Search for the cell housing the specified text and yield its [x, y] center coordinate. 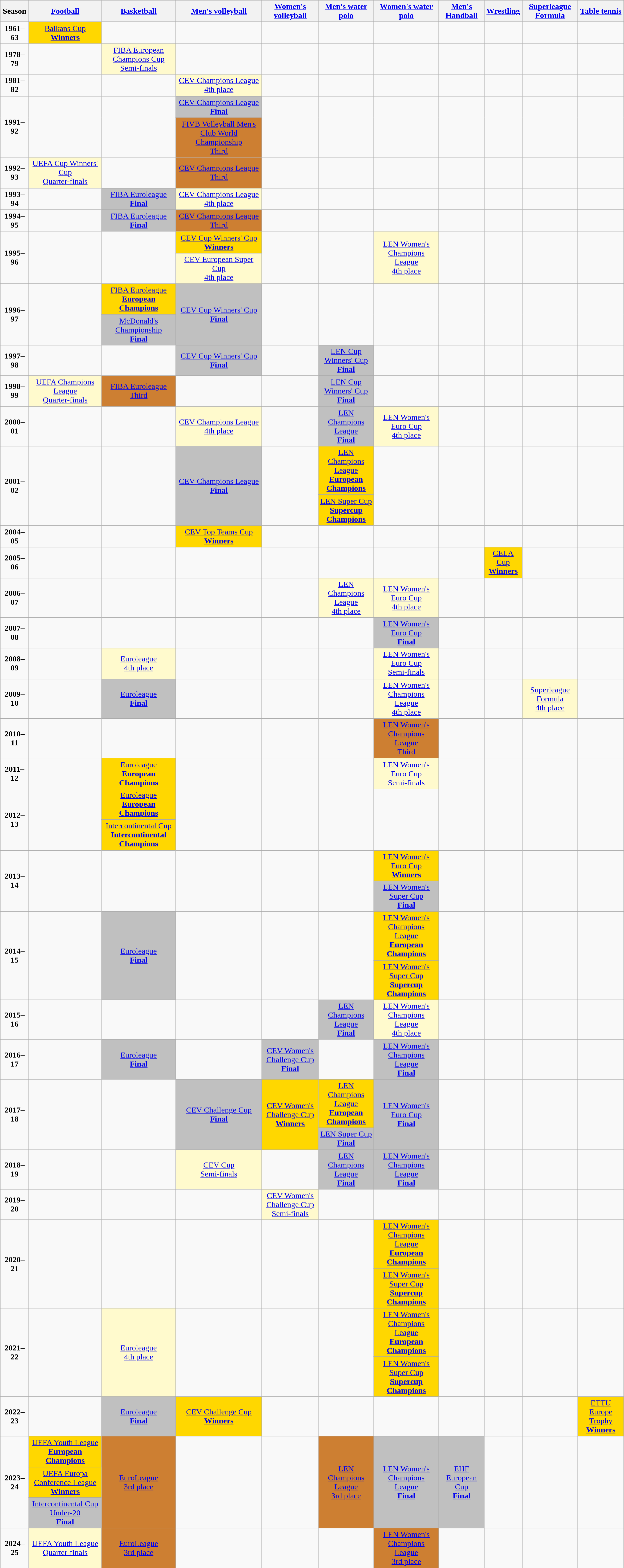
1978–79 [15, 59]
EHF European Cup Final [462, 1482]
2012–13 [15, 819]
CELA CupWinners [503, 562]
Balkans Cup Winners [65, 33]
2018–19 [15, 1170]
Women's water polo [406, 11]
1992–93 [15, 173]
1995–96 [15, 257]
LEN Women's Champions League3rd place [406, 1548]
McDonald's Championship Final [139, 330]
Basketball [139, 11]
CEV CupSemi-finals [219, 1170]
2007–08 [15, 633]
2015–16 [15, 1020]
UEFA Cup Winners' CupQuarter-finals [65, 173]
CEV Challenge Cup Winners [219, 1416]
LEN Women's Euro CupWinners [406, 866]
2021–22 [15, 1352]
Intercontinental Cup Under-20 Final [65, 1513]
Euroleague 4th place [139, 663]
FIBA European Champions CupSemi-finals [139, 59]
CEV European Super Cup 4th place [219, 268]
FIBA Euroleague Τhird [139, 391]
FIBA Euroleague EuropeanChampions [139, 299]
CEV Challenge CupFinal [219, 1114]
1997–98 [15, 361]
ETTU Europe Trophy Winners [601, 1416]
2011–12 [15, 773]
2000–01 [15, 426]
Euroleague4th place [139, 1352]
CEV Women's Challenge CupWinners [290, 1114]
Men's volleyball [219, 11]
LEN Super Cup SupercupChampions [346, 510]
2013–14 [15, 881]
Superleague Formula4th place [550, 698]
2020–21 [15, 1264]
CEV Women's Challenge CupSemi-finals [290, 1204]
Wrestling [503, 11]
2004–05 [15, 536]
2017–18 [15, 1114]
CEV Women's Challenge CupFinal [290, 1060]
Men's Handball [462, 11]
Intercontinental Cup IntercontinentalChampions [139, 835]
Season [15, 11]
1998–99 [15, 391]
FIVB Volleyball Men's Club World ChampionshipThird [219, 137]
2014–15 [15, 956]
2008–09 [15, 663]
1993–94 [15, 199]
LEN Women's Super Cup Final [406, 896]
UEFA Youth League European Champions [65, 1451]
2016–17 [15, 1060]
CEV Cup Winners' Cup Winners [219, 242]
2010–11 [15, 738]
UEFA Youth LeagueQuarter-finals [65, 1548]
Football [65, 11]
1981–82 [15, 85]
2023–24 [15, 1482]
UEFA Champions LeagueQuarter-finals [65, 391]
LEN Champions League3rd place [346, 1482]
2022–23 [15, 1416]
Women's volleyball [290, 11]
LEN Super CupFinal [346, 1139]
LEN Women's Champions LeagueThird [406, 738]
2001–02 [15, 486]
Table tennis [601, 11]
LEN Champions League4th place [346, 598]
Men's water polo [346, 11]
2024–25 [15, 1548]
CEV Top Teams Cup Winners [219, 536]
1991–92 [15, 127]
UEFA Europa Conference League Winners [65, 1482]
2009–10 [15, 698]
2006–07 [15, 598]
1994–95 [15, 221]
Superleague Formula [550, 11]
2005–06 [15, 562]
1961–63 [15, 33]
2019–20 [15, 1204]
1996–97 [15, 314]
